Return [X, Y] of the center of cell containing provided text 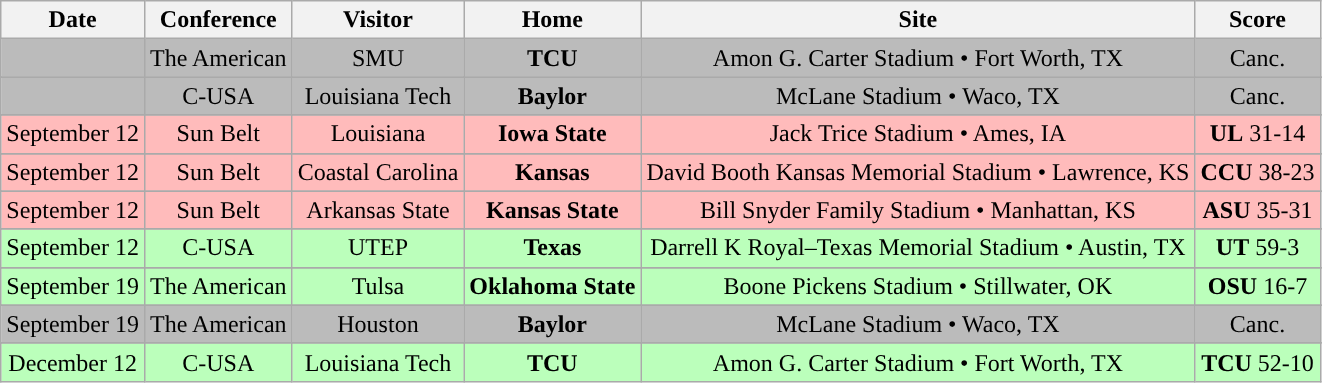
Kansas [552, 172]
Darrell K Royal–Texas Memorial Stadium • Austin, TX [918, 248]
Oklahoma State [552, 286]
Boone Pickens Stadium • Stillwater, OK [918, 286]
OSU 16-7 [1258, 286]
Iowa State [552, 134]
Tulsa [378, 286]
David Booth Kansas Memorial Stadium • Lawrence, KS [918, 172]
Site [918, 20]
Date [73, 20]
ASU 35-31 [1258, 210]
Texas [552, 248]
Home [552, 20]
TCU 52-10 [1258, 362]
Louisiana [378, 134]
Score [1258, 20]
Visitor [378, 20]
SMU [378, 58]
December 12 [73, 362]
UL 31-14 [1258, 134]
Coastal Carolina [378, 172]
Bill Snyder Family Stadium • Manhattan, KS [918, 210]
Houston [378, 324]
UTEP [378, 248]
Jack Trice Stadium • Ames, IA [918, 134]
Kansas State [552, 210]
UT 59-3 [1258, 248]
CCU 38-23 [1258, 172]
Conference [218, 20]
Arkansas State [378, 210]
